From the cell containing the given text, extract its center point as (x, y) coordinate. 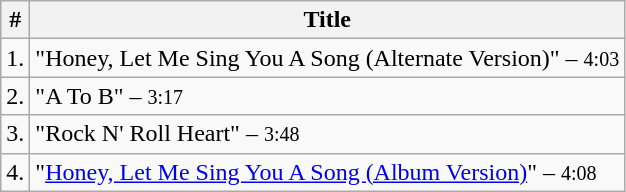
"Honey, Let Me Sing You A Song (Album Version)" – 4:08 (328, 172)
1. (16, 58)
"Rock N' Roll Heart" – 3:48 (328, 134)
"Honey, Let Me Sing You A Song (Alternate Version)" – 4:03 (328, 58)
"A To B" – 3:17 (328, 96)
# (16, 20)
4. (16, 172)
2. (16, 96)
3. (16, 134)
Title (328, 20)
